Find where the given text appears and provide that cell's center as (x, y) coordinate. 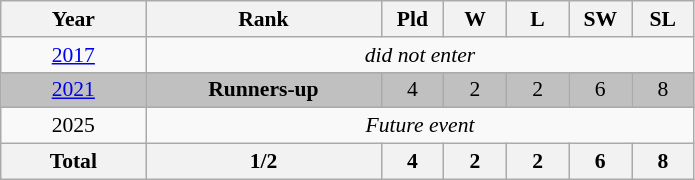
did not enter (420, 55)
Future event (420, 126)
2025 (74, 126)
2017 (74, 55)
Rank (264, 19)
2021 (74, 90)
1/2 (264, 162)
W (476, 19)
SL (664, 19)
SW (600, 19)
Year (74, 19)
Runners-up (264, 90)
Total (74, 162)
Pld (412, 19)
L (538, 19)
